Return [x, y] of the center of cell containing provided text 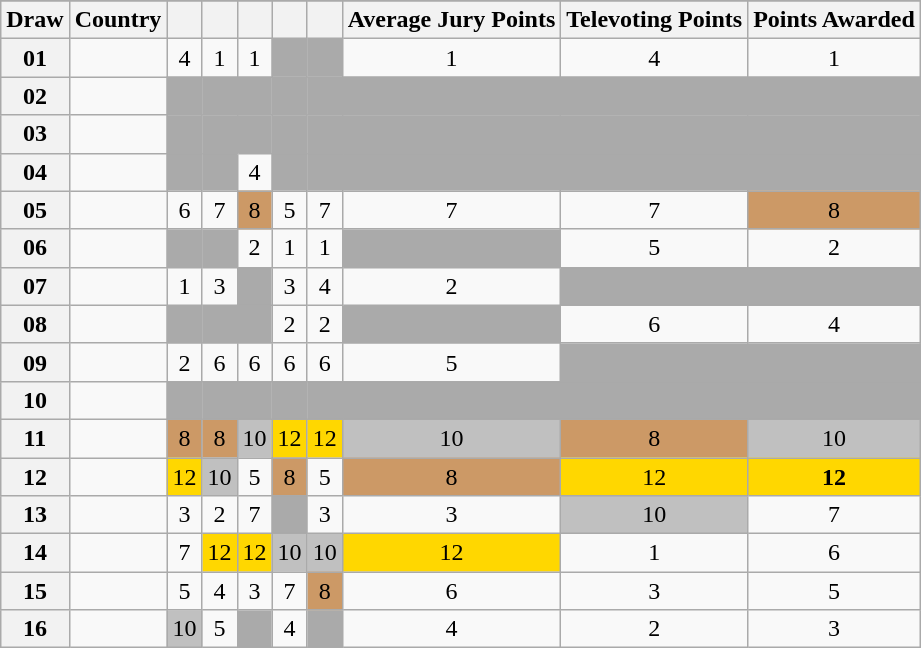
05 [35, 210]
07 [35, 286]
08 [35, 324]
01 [35, 58]
02 [35, 96]
06 [35, 248]
03 [35, 134]
16 [35, 629]
04 [35, 172]
13 [35, 515]
Average Jury Points [452, 20]
15 [35, 591]
09 [35, 362]
11 [35, 438]
Country [118, 20]
Draw [35, 20]
Points Awarded [834, 20]
14 [35, 553]
Televoting Points [654, 20]
